Locate the cell with the specified text and output its [x, y] center coordinate. 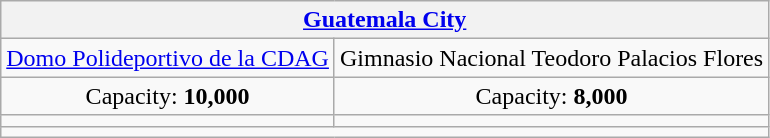
Capacity: 10,000 [168, 96]
Domo Polideportivo de la CDAG [168, 58]
Capacity: 8,000 [551, 96]
Guatemala City [385, 20]
Gimnasio Nacional Teodoro Palacios Flores [551, 58]
